Provide the [X, Y] coordinate of the cell's center where the given text is located.  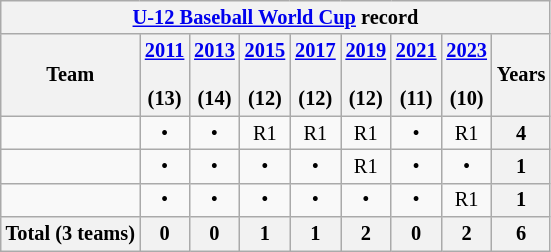
4 [521, 133]
2019(12) [366, 75]
U-12 Baseball World Cup record [276, 17]
2023(10) [466, 75]
Total (3 teams) [70, 234]
2013(14) [214, 75]
Team [70, 75]
2021(11) [416, 75]
Years [521, 75]
2015(12) [265, 75]
6 [521, 234]
2017(12) [315, 75]
2011(13) [164, 75]
